Search for the cell housing the specified text and yield its [x, y] center coordinate. 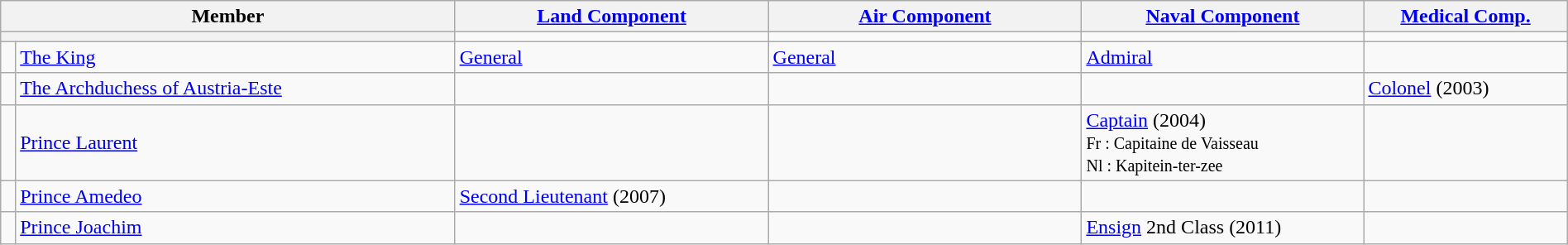
Prince Amedeo [235, 196]
Member [228, 17]
Prince Laurent [235, 142]
Naval Component [1222, 17]
The Archduchess of Austria-Este [235, 89]
The King [235, 57]
Captain (2004)Fr : Capitaine de VaisseauNl : Kapitein-ter-zee [1222, 142]
Medical Comp. [1465, 17]
Second Lieutenant (2007) [612, 196]
Air Component [925, 17]
Colonel (2003) [1465, 89]
Prince Joachim [235, 228]
Land Component [612, 17]
Admiral [1222, 57]
Ensign 2nd Class (2011) [1222, 228]
